Provide the [X, Y] coordinate of the cell's center where the given text is located.  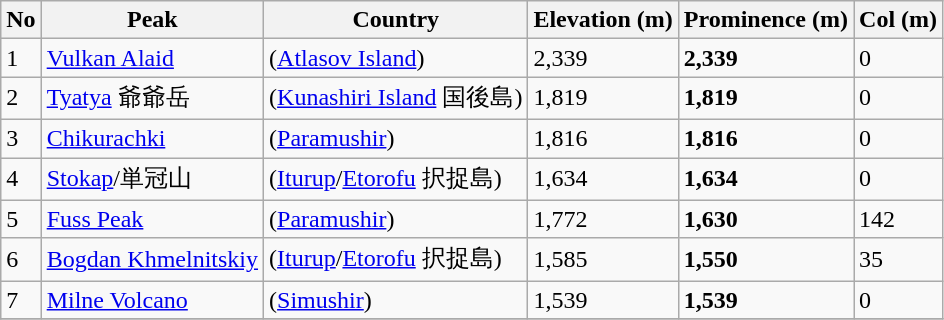
Prominence (m) [766, 20]
1,550 [766, 260]
No [21, 20]
Chikurachki [152, 138]
6 [21, 260]
1 [21, 58]
142 [898, 219]
7 [21, 300]
(Kunashiri Island 国後島) [396, 98]
Bogdan Khmelnitskiy [152, 260]
Elevation (m) [603, 20]
Country [396, 20]
Col (m) [898, 20]
2 [21, 98]
35 [898, 260]
Milne Volcano [152, 300]
Vulkan Alaid [152, 58]
Tyatya 爺爺岳 [152, 98]
5 [21, 219]
Peak [152, 20]
3 [21, 138]
1,630 [766, 219]
Fuss Peak [152, 219]
4 [21, 180]
Stokap/単冠山 [152, 180]
(Atlasov Island) [396, 58]
1,585 [603, 260]
1,772 [603, 219]
(Simushir) [396, 300]
